Capture the cell that displays the provided text and extract its (x, y) central coordinate. 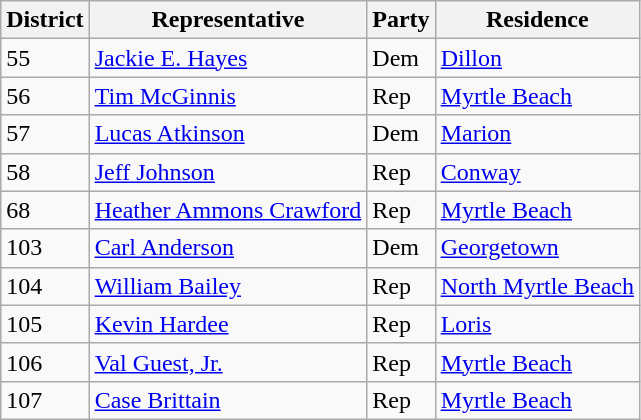
Loris (537, 324)
Case Brittain (228, 400)
Carl Anderson (228, 248)
North Myrtle Beach (537, 286)
Residence (537, 20)
Jackie E. Hayes (228, 58)
58 (45, 172)
Jeff Johnson (228, 172)
55 (45, 58)
District (45, 20)
68 (45, 210)
Conway (537, 172)
104 (45, 286)
106 (45, 362)
Party (401, 20)
Dillon (537, 58)
105 (45, 324)
107 (45, 400)
Marion (537, 134)
William Bailey (228, 286)
Lucas Atkinson (228, 134)
Val Guest, Jr. (228, 362)
Representative (228, 20)
Kevin Hardee (228, 324)
103 (45, 248)
57 (45, 134)
Tim McGinnis (228, 96)
Georgetown (537, 248)
Heather Ammons Crawford (228, 210)
56 (45, 96)
